Scan for the cell matching the given text and deliver its (X, Y) coordinate at center. 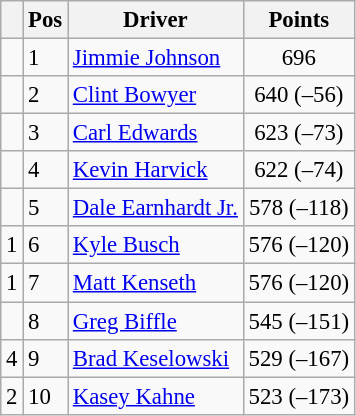
545 (–151) (298, 321)
5 (46, 208)
Pos (46, 20)
Kasey Kahne (156, 396)
623 (–73) (298, 133)
Brad Keselowski (156, 358)
Kevin Harvick (156, 170)
Carl Edwards (156, 133)
622 (–74) (298, 170)
640 (–56) (298, 95)
Driver (156, 20)
Matt Kenseth (156, 283)
523 (–173) (298, 396)
578 (–118) (298, 208)
Greg Biffle (156, 321)
3 (46, 133)
7 (46, 283)
Kyle Busch (156, 245)
8 (46, 321)
Clint Bowyer (156, 95)
Jimmie Johnson (156, 58)
529 (–167) (298, 358)
10 (46, 396)
Points (298, 20)
9 (46, 358)
6 (46, 245)
Dale Earnhardt Jr. (156, 208)
696 (298, 58)
